Scan for the cell matching the given text and deliver its (x, y) coordinate at center. 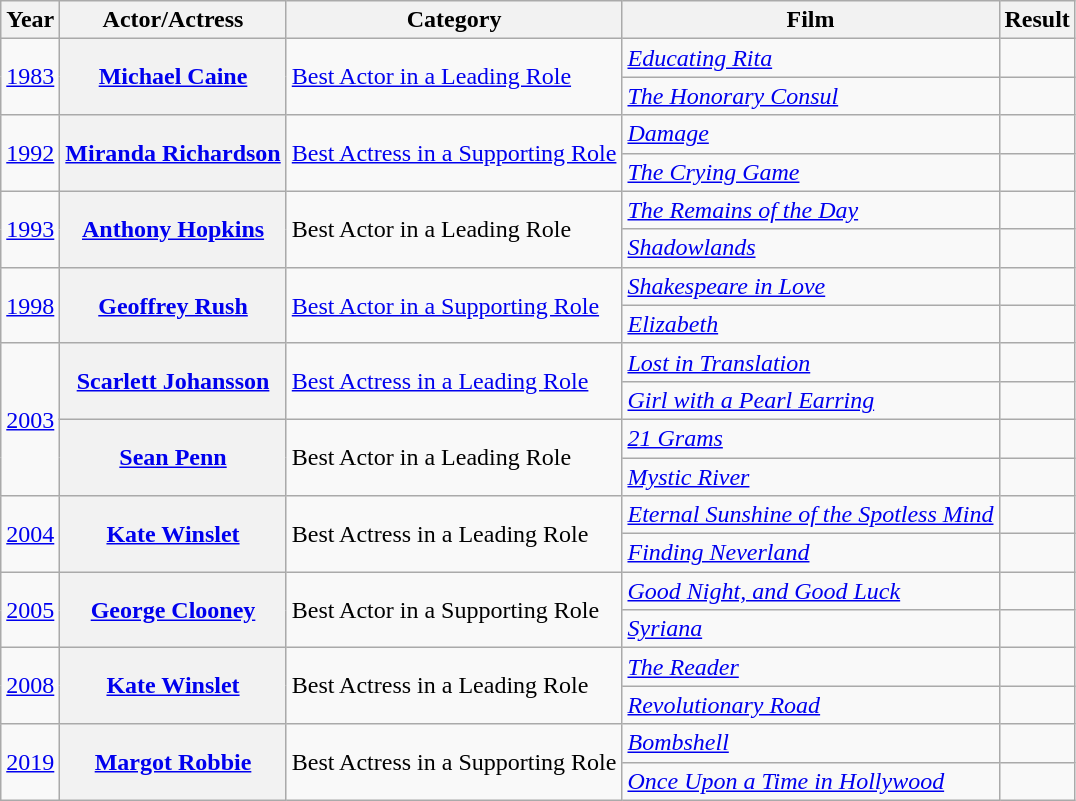
Shakespeare in Love (810, 286)
George Clooney (173, 610)
Mystic River (810, 477)
Syriana (810, 629)
1983 (30, 77)
2005 (30, 610)
Finding Neverland (810, 553)
The Remains of the Day (810, 210)
Film (810, 20)
21 Grams (810, 438)
2008 (30, 686)
Michael Caine (173, 77)
Scarlett Johansson (173, 381)
Educating Rita (810, 58)
1993 (30, 229)
The Honorary Consul (810, 96)
2003 (30, 419)
Bombshell (810, 743)
Anthony Hopkins (173, 229)
Eternal Sunshine of the Spotless Mind (810, 515)
The Reader (810, 667)
1992 (30, 153)
Actor/Actress (173, 20)
Category (454, 20)
2019 (30, 762)
Margot Robbie (173, 762)
Sean Penn (173, 457)
Shadowlands (810, 248)
Good Night, and Good Luck (810, 591)
Girl with a Pearl Earring (810, 400)
2004 (30, 534)
Revolutionary Road (810, 705)
Miranda Richardson (173, 153)
Geoffrey Rush (173, 305)
Lost in Translation (810, 362)
1998 (30, 305)
Damage (810, 134)
The Crying Game (810, 172)
Year (30, 20)
Once Upon a Time in Hollywood (810, 781)
Result (1037, 20)
Elizabeth (810, 324)
